Locate the cell with the specified text and output its (x, y) center coordinate. 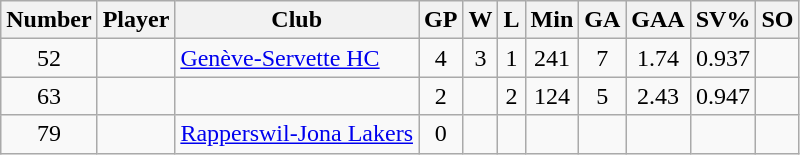
7 (602, 58)
SV% (723, 20)
SO (778, 20)
W (480, 20)
Club (297, 20)
GA (602, 20)
GP (440, 20)
79 (49, 134)
Number (49, 20)
0.937 (723, 58)
1 (512, 58)
Genève-Servette HC (297, 58)
Rapperswil-Jona Lakers (297, 134)
L (512, 20)
3 (480, 58)
2.43 (658, 96)
63 (49, 96)
241 (552, 58)
0 (440, 134)
1.74 (658, 58)
52 (49, 58)
124 (552, 96)
5 (602, 96)
0.947 (723, 96)
Min (552, 20)
4 (440, 58)
GAA (658, 20)
Player (136, 20)
